Output the [X, Y] coordinate of the center of the cell containing the given text.  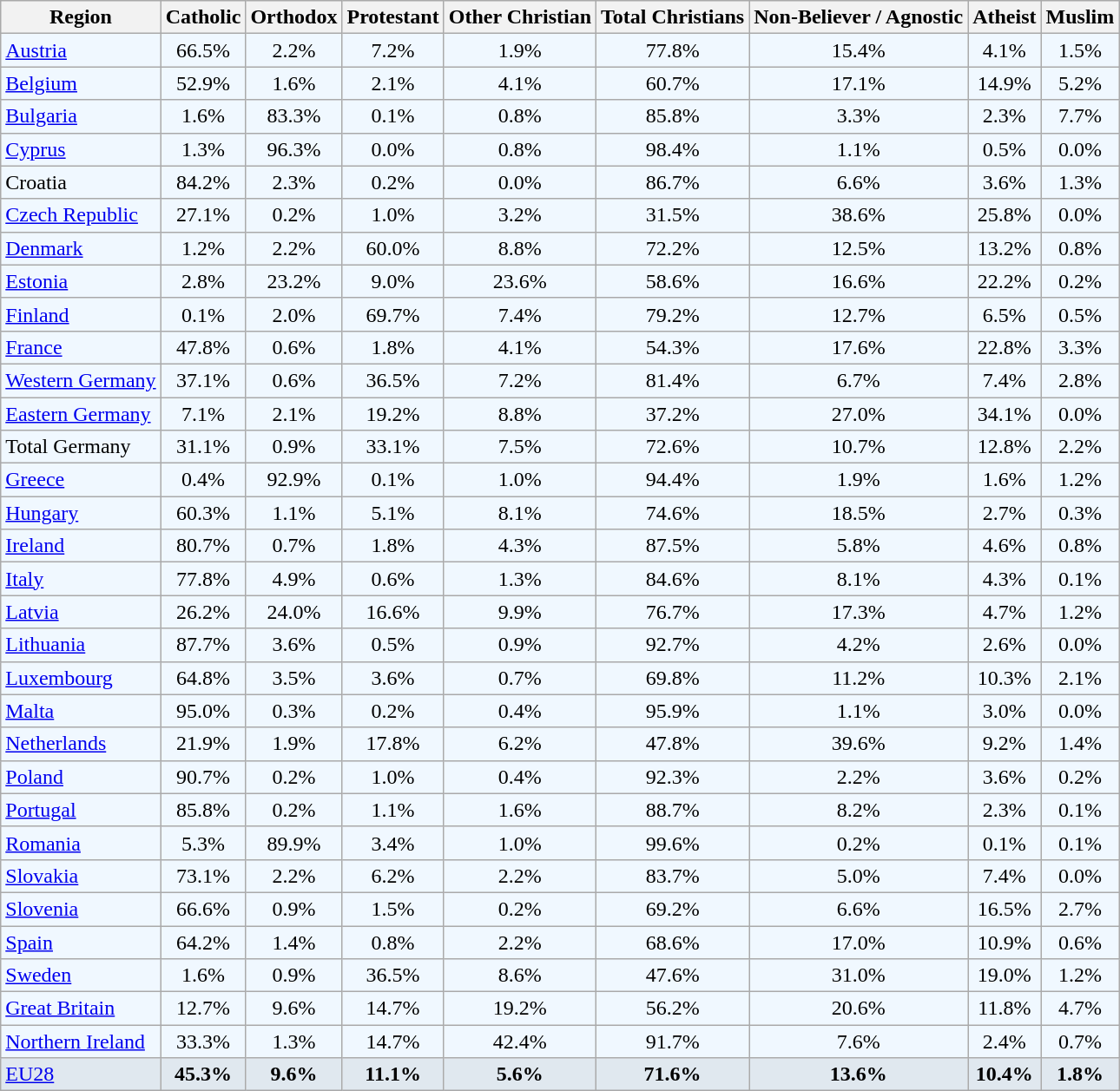
Netherlands [81, 744]
Austria [81, 50]
Malta [81, 711]
13.2% [1005, 248]
11.8% [1005, 1009]
5.1% [392, 513]
27.1% [203, 215]
72.6% [673, 447]
Cyprus [81, 149]
17.6% [859, 347]
45.3% [203, 1075]
Other Christian [519, 17]
64.8% [203, 678]
10.4% [1005, 1075]
8.6% [519, 976]
60.0% [392, 248]
42.4% [519, 1042]
Czech Republic [81, 215]
39.6% [859, 744]
94.4% [673, 480]
68.6% [673, 942]
Poland [81, 777]
37.1% [203, 380]
22.8% [1005, 347]
91.7% [673, 1042]
86.7% [673, 182]
Denmark [81, 248]
3.5% [293, 678]
71.6% [673, 1075]
22.2% [1005, 281]
5.2% [1080, 83]
14.9% [1005, 83]
31.1% [203, 447]
26.2% [203, 612]
12.8% [1005, 447]
83.3% [293, 116]
31.0% [859, 976]
4.9% [293, 579]
92.3% [673, 777]
11.2% [859, 678]
60.7% [673, 83]
4.2% [859, 645]
95.9% [673, 711]
Belgium [81, 83]
Estonia [81, 281]
47.6% [673, 976]
7.1% [203, 414]
Total Germany [81, 447]
Protestant [392, 17]
92.9% [293, 480]
11.1% [392, 1075]
17.3% [859, 612]
95.0% [203, 711]
58.6% [673, 281]
16.5% [1005, 909]
54.3% [673, 347]
87.7% [203, 645]
31.5% [673, 215]
79.2% [673, 314]
27.0% [859, 414]
3.2% [519, 215]
5.8% [859, 546]
5.0% [859, 876]
33.3% [203, 1042]
34.1% [1005, 414]
90.7% [203, 777]
10.3% [1005, 678]
Romania [81, 843]
23.6% [519, 281]
8.2% [859, 810]
Region [81, 17]
21.9% [203, 744]
Northern Ireland [81, 1042]
23.2% [293, 281]
98.4% [673, 149]
7.7% [1080, 116]
17.8% [392, 744]
73.1% [203, 876]
69.8% [673, 678]
2.4% [1005, 1042]
Catholic [203, 17]
13.6% [859, 1075]
Total Christians [673, 17]
60.3% [203, 513]
24.0% [293, 612]
69.7% [392, 314]
17.1% [859, 83]
74.6% [673, 513]
7.5% [519, 447]
Lithuania [81, 645]
Western Germany [81, 380]
Portugal [81, 810]
18.5% [859, 513]
6.7% [859, 380]
9.2% [1005, 744]
33.1% [392, 447]
Latvia [81, 612]
69.2% [673, 909]
France [81, 347]
10.7% [859, 447]
37.2% [673, 414]
Atheist [1005, 17]
12.5% [859, 248]
Ireland [81, 546]
Eastern Germany [81, 414]
66.5% [203, 50]
2.6% [1005, 645]
99.6% [673, 843]
Italy [81, 579]
38.6% [859, 215]
88.7% [673, 810]
64.2% [203, 942]
56.2% [673, 1009]
84.6% [673, 579]
83.7% [673, 876]
7.6% [859, 1042]
3.0% [1005, 711]
17.0% [859, 942]
Slovakia [81, 876]
80.7% [203, 546]
Orthodox [293, 17]
96.3% [293, 149]
84.2% [203, 182]
2.0% [293, 314]
87.5% [673, 546]
76.7% [673, 612]
Luxembourg [81, 678]
Slovenia [81, 909]
Sweden [81, 976]
72.2% [673, 248]
Spain [81, 942]
Non-Believer / Agnostic [859, 17]
25.8% [1005, 215]
52.9% [203, 83]
81.4% [673, 380]
92.7% [673, 645]
3.4% [392, 843]
5.3% [203, 843]
5.6% [519, 1075]
Croatia [81, 182]
Bulgaria [81, 116]
15.4% [859, 50]
9.9% [519, 612]
9.0% [392, 281]
Great Britain [81, 1009]
Finland [81, 314]
EU28 [81, 1075]
Muslim [1080, 17]
4.6% [1005, 546]
Greece [81, 480]
66.6% [203, 909]
20.6% [859, 1009]
89.9% [293, 843]
10.9% [1005, 942]
Hungary [81, 513]
6.5% [1005, 314]
19.0% [1005, 976]
